Scan for the cell matching the given text and deliver its (x, y) coordinate at center. 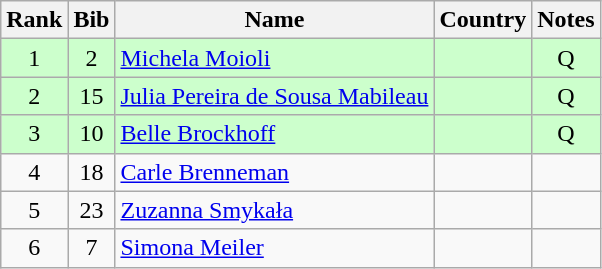
6 (34, 248)
Michela Moioli (274, 58)
18 (92, 172)
1 (34, 58)
7 (92, 248)
Notes (566, 20)
4 (34, 172)
Simona Meiler (274, 248)
10 (92, 134)
Belle Brockhoff (274, 134)
3 (34, 134)
Rank (34, 20)
Country (483, 20)
Bib (92, 20)
Zuzanna Smykała (274, 210)
15 (92, 96)
23 (92, 210)
Name (274, 20)
Carle Brenneman (274, 172)
Julia Pereira de Sousa Mabileau (274, 96)
5 (34, 210)
